Search for the cell housing the specified text and yield its [x, y] center coordinate. 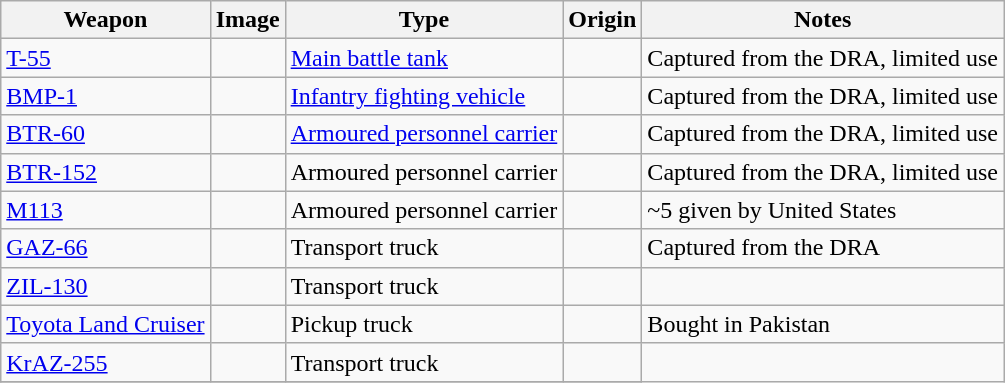
T-55 [106, 58]
BMP-1 [106, 96]
Weapon [106, 20]
Origin [602, 20]
Image [248, 20]
GAZ-66 [106, 248]
Infantry fighting vehicle [424, 96]
Type [424, 20]
Pickup truck [424, 324]
Captured from the DRA [823, 248]
M113 [106, 210]
ZIL-130 [106, 286]
BTR-60 [106, 134]
KrAZ-255 [106, 362]
Bought in Pakistan [823, 324]
BTR-152 [106, 172]
Main battle tank [424, 58]
Notes [823, 20]
Toyota Land Cruiser [106, 324]
~5 given by United States [823, 210]
